Provide the [X, Y] coordinate of the cell's center where the given text is located.  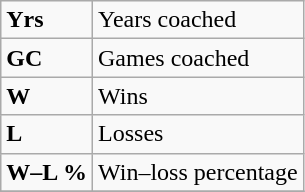
Losses [198, 134]
L [47, 134]
Yrs [47, 20]
Games coached [198, 58]
Win–loss percentage [198, 172]
Wins [198, 96]
W [47, 96]
W–L % [47, 172]
Years coached [198, 20]
GC [47, 58]
